Return the (X, Y) coordinate for the center point of the cell that contains the specified text.  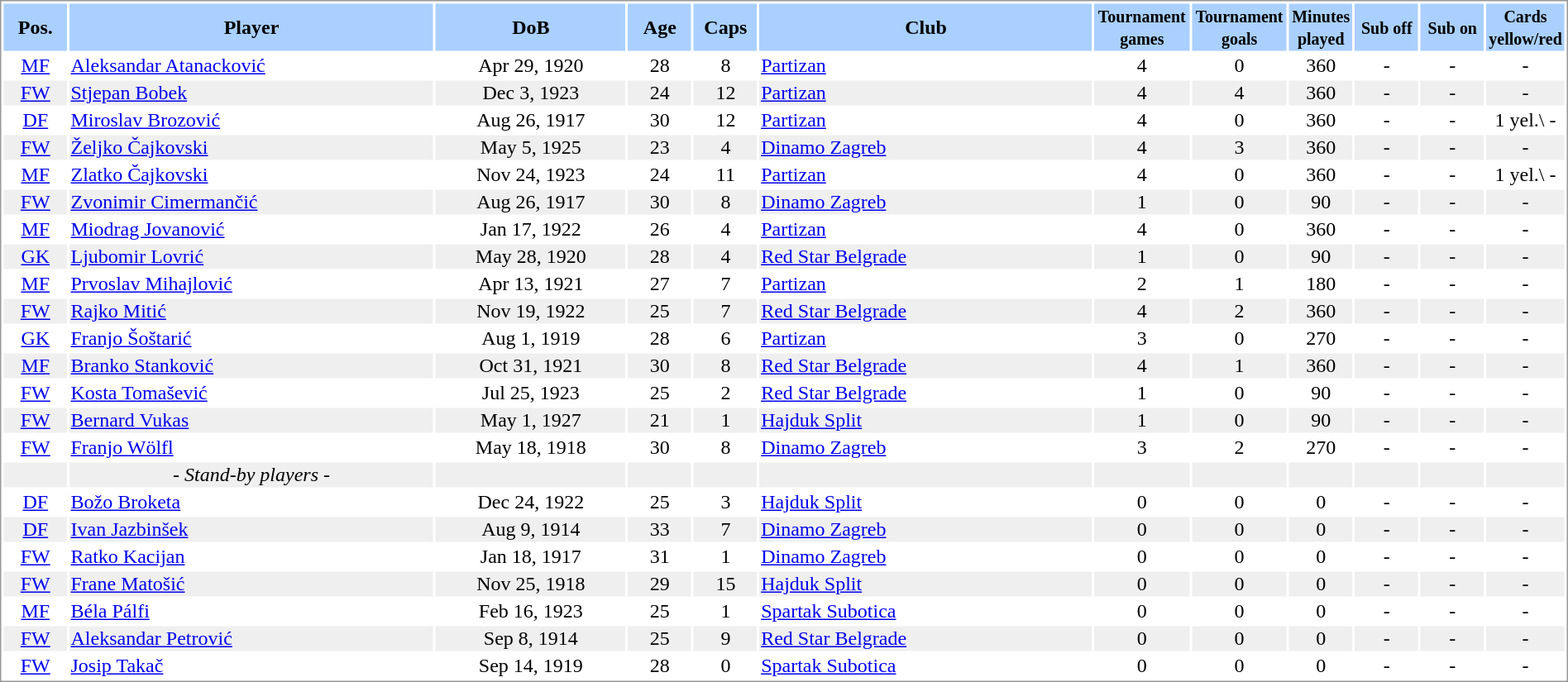
Franjo Šoštarić (251, 338)
May 5, 1925 (531, 148)
Sep 8, 1914 (531, 639)
21 (660, 421)
Stjepan Bobek (251, 93)
Kosta Tomašević (251, 393)
Nov 19, 1922 (531, 312)
9 (726, 639)
Miodrag Jovanović (251, 229)
27 (660, 284)
May 1, 1927 (531, 421)
Ratko Kacijan (251, 556)
Aug 9, 1914 (531, 530)
31 (660, 556)
Zlatko Čajkovski (251, 174)
23 (660, 148)
Nov 25, 1918 (531, 584)
Aleksandar Petrović (251, 639)
Cardsyellow/red (1526, 26)
Bernard Vukas (251, 421)
May 18, 1918 (531, 447)
Branko Stanković (251, 366)
26 (660, 229)
Apr 13, 1921 (531, 284)
Miroslav Brozović (251, 120)
Željko Čajkovski (251, 148)
Club (926, 26)
- Stand-by players - (251, 475)
Age (660, 26)
DoB (531, 26)
Ivan Jazbinšek (251, 530)
11 (726, 174)
Aleksandar Atanacković (251, 65)
29 (660, 584)
Franjo Wölfl (251, 447)
Jul 25, 1923 (531, 393)
Jan 18, 1917 (531, 556)
Ljubomir Lovrić (251, 257)
Dec 24, 1922 (531, 502)
Aug 1, 1919 (531, 338)
33 (660, 530)
Nov 24, 1923 (531, 174)
Caps (726, 26)
Sub on (1452, 26)
Player (251, 26)
Zvonimir Cimermančić (251, 203)
Prvoslav Mihajlović (251, 284)
180 (1322, 284)
6 (726, 338)
15 (726, 584)
Sep 14, 1919 (531, 665)
Pos. (35, 26)
Frane Matošić (251, 584)
Sub off (1386, 26)
May 28, 1920 (531, 257)
Oct 31, 1921 (531, 366)
Rajko Mitić (251, 312)
Minutesplayed (1322, 26)
Josip Takač (251, 665)
Tournamentgoals (1239, 26)
Božo Broketa (251, 502)
Dec 3, 1923 (531, 93)
Feb 16, 1923 (531, 611)
Béla Pálfi (251, 611)
Jan 17, 1922 (531, 229)
Apr 29, 1920 (531, 65)
Tournamentgames (1141, 26)
